Pinpoint the cell where the given text exists, returning its [x, y] midpoint coordinate. 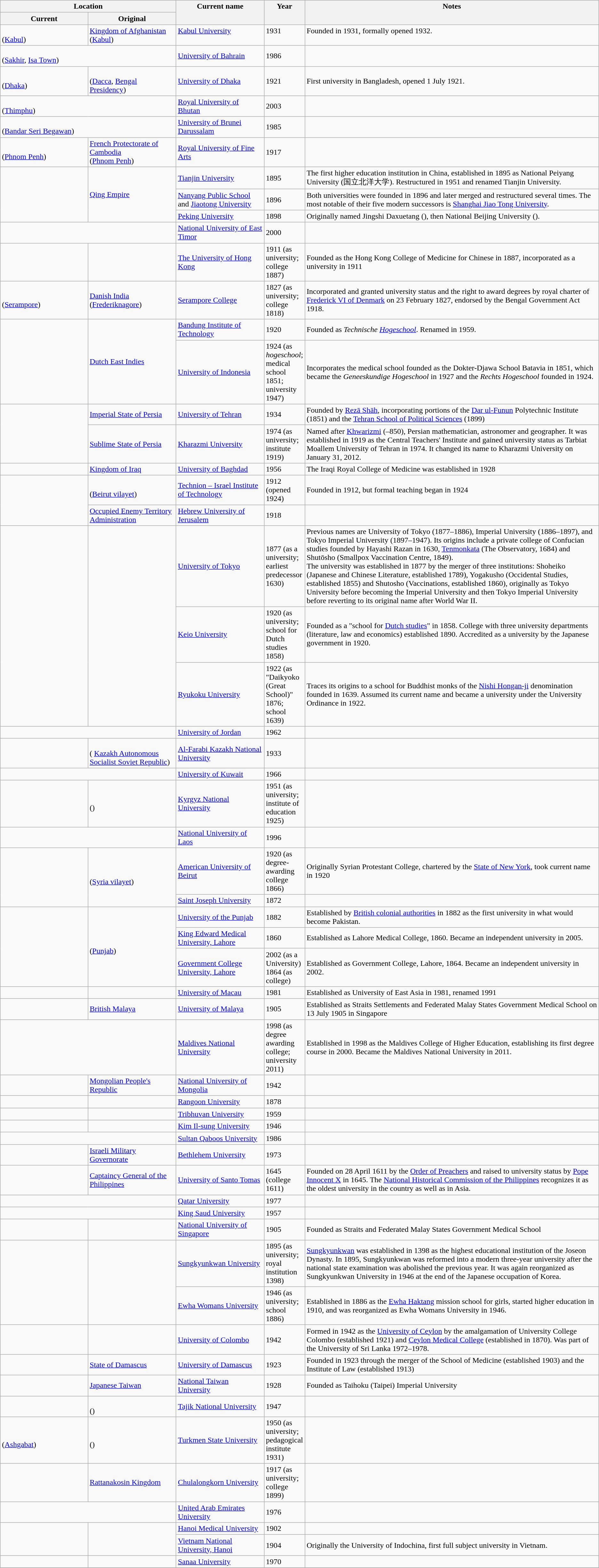
University of Tehran [220, 414]
1996 [285, 837]
1966 [285, 774]
1827 (as university; college 1818) [285, 300]
(Punjab) [132, 946]
National University of East Timor [220, 232]
Kabul University [220, 35]
2000 [285, 232]
Current [44, 19]
1985 [285, 127]
University of Brunei Darussalam [220, 127]
University of Bahrain [220, 56]
1934 [285, 414]
(Phnom Penh) [44, 152]
United Arab Emirates University [220, 1512]
Founded in 1923 through the merger of the School of Medicine (established 1903) and the Institute of Law (established 1913) [452, 1364]
The Iraqi Royal College of Medicine was established in 1928 [452, 469]
Originally named Jingshi Daxuetang (), then National Beijing University (). [452, 216]
Established as University of East Asia in 1981, renamed 1991 [452, 992]
1911 (as university; college 1887) [285, 262]
Dutch East Indies [132, 362]
1974 (as university; institute 1919) [285, 444]
Originally Syrian Protestant College, chartered by the State of New York, took current name in 1920 [452, 871]
(Bandar Seri Begawan) [88, 127]
1977 [285, 1201]
Tajik National University [220, 1406]
1973 [285, 1155]
1946 [285, 1126]
Founded as Technische Hogeschool. Renamed in 1959. [452, 330]
1904 [285, 1545]
Tianjin University [220, 178]
Bandung Institute of Technology [220, 330]
Founded as the Hong Kong College of Medicine for Chinese in 1887, incorporated as a university in 1911 [452, 262]
1998 (as degree awarding college; university 2011) [285, 1047]
1956 [285, 469]
Maldives National University [220, 1047]
1923 [285, 1364]
Technion – Israel Institute of Technology [220, 490]
Year [285, 12]
1951 (as university; institute of education 1925) [285, 804]
Established by British colonial authorities in 1882 as the first university in what would become Pakistan. [452, 917]
1896 [285, 200]
1920 (as university; school for Dutch studies 1858) [285, 634]
1981 [285, 992]
Kingdom of Afghanistan(Kabul) [132, 35]
Founded as Straits and Federated Malay States Government Medical School [452, 1229]
Captaincy General of the Philippines [132, 1180]
Kyrgyz National University [220, 804]
University of Jordan [220, 732]
Location [88, 6]
King Edward Medical University, Lahore [220, 938]
1918 [285, 515]
Imperial State of Persia [132, 414]
University of Indonesia [220, 372]
Occupied Enemy Territory Administration [132, 515]
(Thimphu) [88, 106]
Sublime State of Persia [132, 444]
1920 (as degree-awarding college 1866) [285, 871]
Mongolian People's Republic [132, 1085]
University of Baghdad [220, 469]
1976 [285, 1512]
Original [132, 19]
1928 [285, 1386]
National University of Singapore [220, 1229]
(Dacca, Bengal Presidency) [132, 81]
Al-Farabi Kazakh National University [220, 753]
The University of Hong Kong [220, 262]
1957 [285, 1213]
1970 [285, 1562]
1962 [285, 732]
Government College University, Lahore [220, 967]
Keio University [220, 634]
Sungkyunkwan University [220, 1263]
Originally the University of Indochina, first full subject university in Vietnam. [452, 1545]
Ryukoku University [220, 694]
Hanoi Medical University [220, 1529]
Established as Straits Settlements and Federated Malay States Government Medical School on 13 July 1905 in Singapore [452, 1009]
1933 [285, 753]
(Sakhir, Isa Town) [88, 56]
1931 [285, 35]
Sanaa University [220, 1562]
Royal University of Fine Arts [220, 152]
Turkmen State University [220, 1440]
American University of Beirut [220, 871]
Vietnam National University, Hanoi [220, 1545]
National Taiwan University [220, 1386]
1947 [285, 1406]
University of Damascus [220, 1364]
University of Colombo [220, 1339]
1877 (as a university; earliest predecessor 1630) [285, 566]
1921 [285, 81]
University of the Punjab [220, 917]
(Syria vilayet) [132, 877]
(Kabul) [44, 35]
Bethlehem University [220, 1155]
Established as Lahore Medical College, 1860. Became an independent university in 2005. [452, 938]
Rattanakosin Kingdom [132, 1483]
National University of Laos [220, 837]
Kingdom of Iraq [132, 469]
1902 [285, 1529]
1950 (as university; pedagogical institute 1931) [285, 1440]
( Kazakh Autonomous Socialist Soviet Republic) [132, 753]
1912 (opened 1924) [285, 490]
Current name [220, 12]
1878 [285, 1102]
1898 [285, 216]
1882 [285, 917]
Chulalongkorn University [220, 1483]
Sultan Qaboos University [220, 1138]
1920 [285, 330]
Nanyang Public School and Jiaotong University [220, 200]
Founded by Rezā Shāh, incorporating portions of the Dar ul-Funun Polytechnic Institute (1851) and the Tehran School of Political Sciences (1899) [452, 414]
University of Santo Tomas [220, 1180]
2002 (as a University)1864 (as college) [285, 967]
1959 [285, 1114]
1922 (as "Daikyoko (Great School)" 1876; school 1639) [285, 694]
1860 [285, 938]
Founded as Taihoku (Taipei) Imperial University [452, 1386]
British Malaya [132, 1009]
Founded in 1912, but formal teaching began in 1924 [452, 490]
University of Kuwait [220, 774]
Founded in 1931, formally opened 1932. [452, 35]
Royal University of Bhutan [220, 106]
University of Dhaka [220, 81]
First university in Bangladesh, opened 1 July 1921. [452, 81]
1924 (as hogeschool; medical school 1851; university 1947) [285, 372]
Peking University [220, 216]
State of Damascus [132, 1364]
Kharazmi University [220, 444]
(Dhaka) [44, 81]
Qing Empire [132, 195]
University of Malaya [220, 1009]
Danish India(Frederiknagore) [132, 300]
Ewha Womans University [220, 1305]
1872 [285, 901]
Qatar University [220, 1201]
Rangoon University [220, 1102]
(Serampore) [44, 300]
1917 [285, 152]
University of Tokyo [220, 566]
King Saud University [220, 1213]
Japanese Taiwan [132, 1386]
Hebrew University of Jerusalem [220, 515]
2003 [285, 106]
French Protectorate of Cambodia(Phnom Penh) [132, 152]
Established as Government College, Lahore, 1864. Became an independent university in 2002. [452, 967]
Notes [452, 12]
Saint Joseph University [220, 901]
1645 (college 1611) [285, 1180]
1946 (as university; school 1886) [285, 1305]
Kim Il-sung University [220, 1126]
University of Macau [220, 992]
(Ashgabat) [44, 1440]
Tribhuvan University [220, 1114]
1895 [285, 178]
Serampore College [220, 300]
National University of Mongolia [220, 1085]
Israeli Military Governorate [132, 1155]
(Beirut vilayet) [132, 490]
1895 (as university; royal institution 1398) [285, 1263]
1917 (as university; college 1899) [285, 1483]
